Return the [X, Y] coordinate for the center point of the cell that contains the specified text.  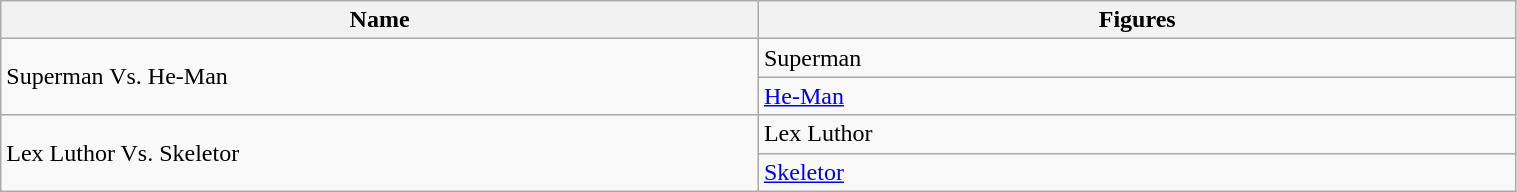
He-Man [1137, 96]
Figures [1137, 20]
Superman Vs. He-Man [380, 77]
Lex Luthor [1137, 134]
Lex Luthor Vs. Skeletor [380, 153]
Superman [1137, 58]
Name [380, 20]
Skeletor [1137, 172]
